Determine the [X, Y] coordinate at the center of the cell enclosing the given text.  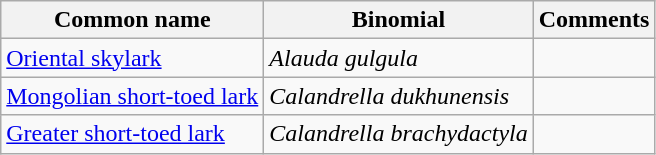
Calandrella brachydactyla [398, 134]
Comments [594, 20]
Binomial [398, 20]
Mongolian short-toed lark [132, 96]
Alauda gulgula [398, 58]
Calandrella dukhunensis [398, 96]
Greater short-toed lark [132, 134]
Common name [132, 20]
Oriental skylark [132, 58]
